Find where the given text appears and provide that cell's center as (X, Y) coordinate. 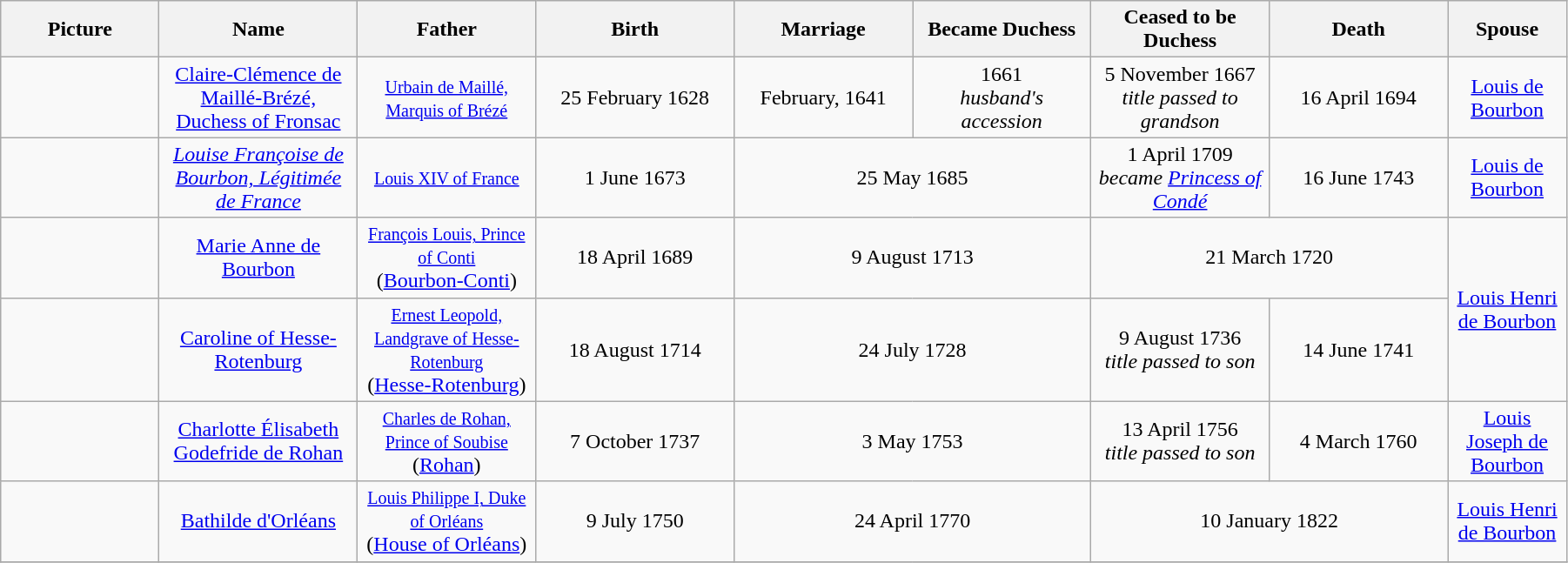
10 January 1822 (1270, 521)
Louis Joseph de Bourbon (1507, 441)
Charlotte Élisabeth Godefride de Rohan (258, 441)
5 November 1667title passed to grandson (1180, 97)
16 June 1743 (1359, 178)
Death (1359, 30)
Became Duchess (1002, 30)
16 April 1694 (1359, 97)
Claire-Clémence de Maillé-Brézé, Duchess of Fronsac (258, 97)
24 July 1728 (913, 350)
4 March 1760 (1359, 441)
February, 1641 (823, 97)
Louis Philippe I, Duke of Orléans(House of Orléans) (447, 521)
21 March 1720 (1270, 258)
1661husband's accession (1002, 97)
24 April 1770 (913, 521)
9 July 1750 (635, 521)
Louise Françoise de Bourbon, Légitimée de France (258, 178)
Ceased to be Duchess (1180, 30)
13 April 1756title passed to son (1180, 441)
18 April 1689 (635, 258)
Birth (635, 30)
François Louis, Prince of Conti(Bourbon-Conti) (447, 258)
1 June 1673 (635, 178)
1 April 1709became Princess of Condé (1180, 178)
Louis XIV of France (447, 178)
Bathilde d'Orléans (258, 521)
Spouse (1507, 30)
7 October 1737 (635, 441)
14 June 1741 (1359, 350)
18 August 1714 (635, 350)
9 August 1736 title passed to son (1180, 350)
Marriage (823, 30)
9 August 1713 (913, 258)
Picture (80, 30)
Ernest Leopold, Landgrave of Hesse-Rotenburg(Hesse-Rotenburg) (447, 350)
25 February 1628 (635, 97)
Name (258, 30)
Charles de Rohan, Prince of Soubise(Rohan) (447, 441)
3 May 1753 (913, 441)
Marie Anne de Bourbon (258, 258)
Urbain de Maillé, Marquis of Brézé (447, 97)
Caroline of Hesse-Rotenburg (258, 350)
25 May 1685 (913, 178)
Father (447, 30)
